Capture the cell that displays the provided text and extract its (x, y) central coordinate. 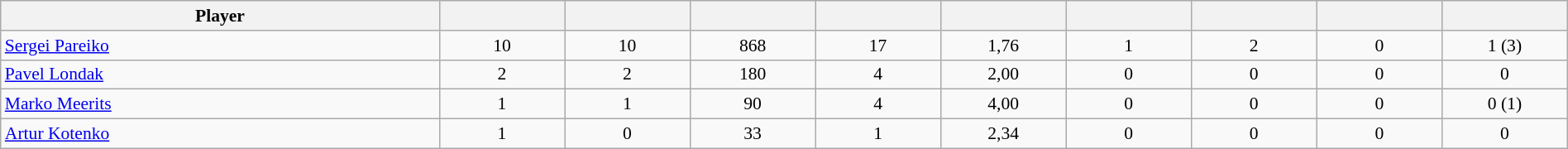
868 (753, 46)
1 (3) (1505, 46)
2,34 (1003, 134)
17 (878, 46)
Pavel Londak (220, 74)
2,00 (1003, 74)
Marko Meerits (220, 104)
0 (1) (1505, 104)
Sergei Pareiko (220, 46)
Artur Kotenko (220, 134)
33 (753, 134)
4,00 (1003, 104)
1,76 (1003, 46)
90 (753, 104)
Player (220, 16)
180 (753, 74)
